Pinpoint the cell where the given text exists, returning its (X, Y) midpoint coordinate. 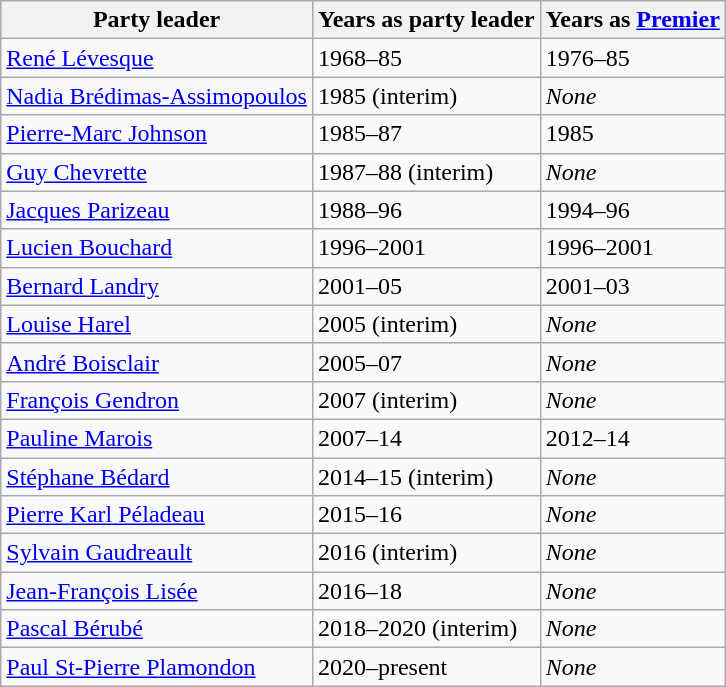
2001–05 (426, 286)
2007 (interim) (426, 400)
1976–85 (632, 58)
Jacques Parizeau (157, 210)
Paul St-Pierre Plamondon (157, 667)
Pauline Marois (157, 438)
André Boisclair (157, 362)
Pierre-Marc Johnson (157, 134)
1994–96 (632, 210)
2018–2020 (interim) (426, 629)
2001–03 (632, 286)
Guy Chevrette (157, 172)
1968–85 (426, 58)
Years as Premier (632, 20)
2016 (interim) (426, 553)
1985 (632, 134)
François Gendron (157, 400)
Stéphane Bédard (157, 477)
René Lévesque (157, 58)
2005–07 (426, 362)
Pascal Bérubé (157, 629)
Party leader (157, 20)
2020–present (426, 667)
2016–18 (426, 591)
2007–14 (426, 438)
Sylvain Gaudreault (157, 553)
1985–87 (426, 134)
2005 (interim) (426, 324)
Pierre Karl Péladeau (157, 515)
1985 (interim) (426, 96)
2014–15 (interim) (426, 477)
2012–14 (632, 438)
Bernard Landry (157, 286)
1988–96 (426, 210)
Years as party leader (426, 20)
Louise Harel (157, 324)
Jean-François Lisée (157, 591)
2015–16 (426, 515)
1987–88 (interim) (426, 172)
Nadia Brédimas-Assimopoulos (157, 96)
Lucien Bouchard (157, 248)
